For the text-containing cell, return its midpoint in [X, Y] coordinate format. 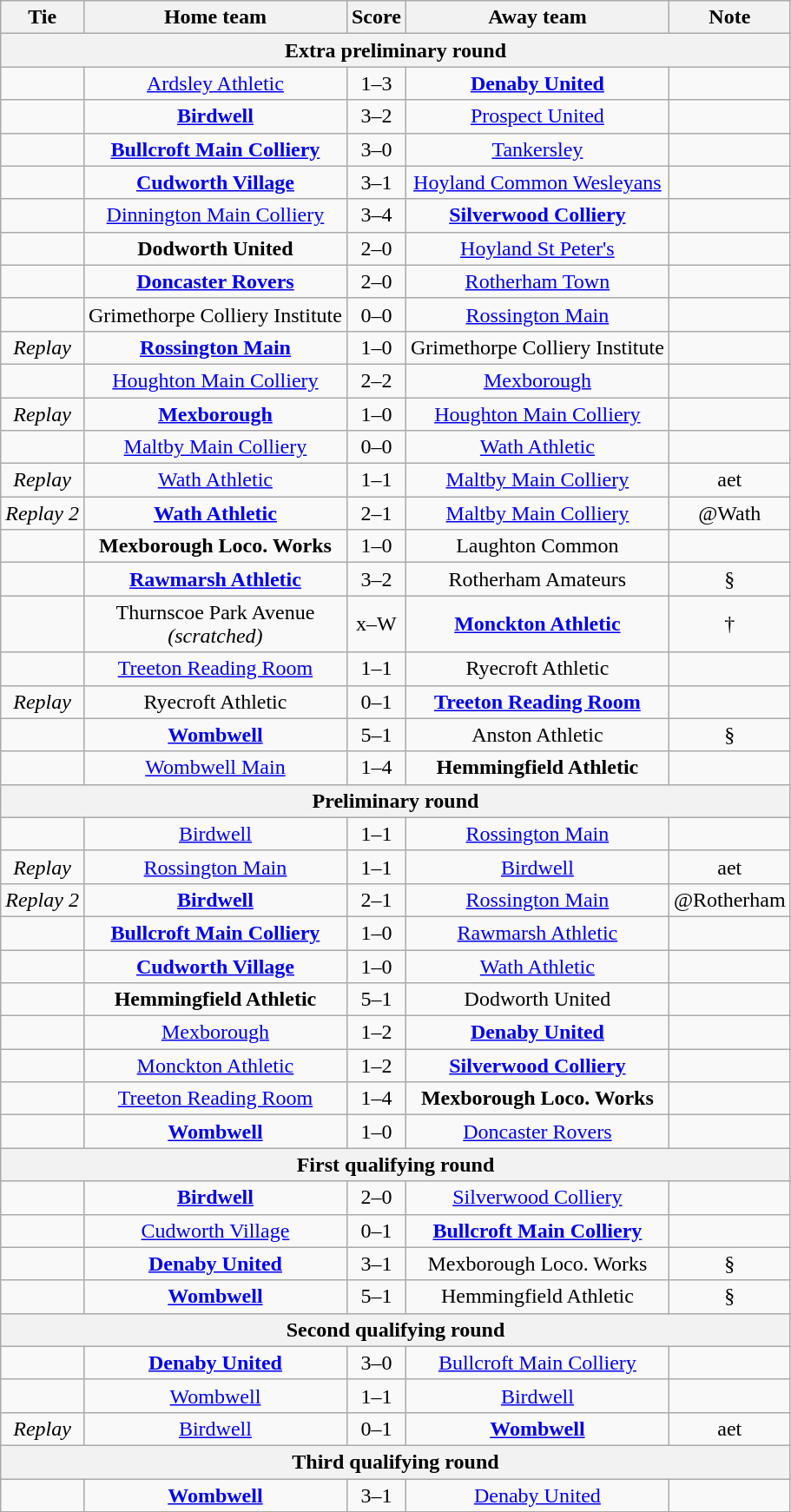
† [729, 624]
Rotherham Town [537, 281]
Wombwell Main [215, 768]
Note [729, 17]
Hoyland Common Wesleyans [537, 182]
x–W [376, 624]
Anston Athletic [537, 735]
Dinnington Main Colliery [215, 215]
@Wath [729, 513]
Second qualifying round [396, 1330]
Prospect United [537, 116]
3–4 [376, 215]
Thurnscoe Park Avenue(scratched) [215, 624]
2–2 [376, 380]
Score [376, 17]
Extra preliminary round [396, 50]
1–3 [376, 83]
Away team [537, 17]
Laughton Common [537, 546]
Ardsley Athletic [215, 83]
First qualifying round [396, 1165]
Preliminary round [396, 801]
@Rotherham [729, 900]
Home team [215, 17]
Tankersley [537, 149]
Hoyland St Peter's [537, 248]
Third qualifying round [396, 1462]
Rotherham Amateurs [537, 579]
Tie [43, 17]
